For the text-containing cell, return its midpoint in (x, y) coordinate format. 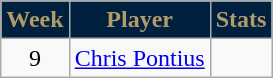
Stats (241, 20)
Week (35, 20)
Player (140, 20)
Chris Pontius (140, 58)
9 (35, 58)
